Search for the cell housing the specified text and yield its [X, Y] center coordinate. 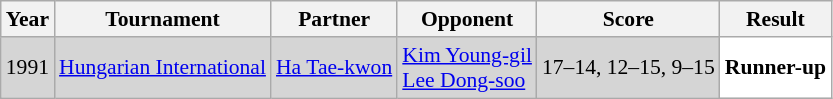
Result [776, 19]
Score [628, 19]
1991 [28, 68]
Kim Young-gil Lee Dong-soo [467, 68]
Ha Tae-kwon [334, 68]
Hungarian International [162, 68]
Partner [334, 19]
17–14, 12–15, 9–15 [628, 68]
Year [28, 19]
Runner-up [776, 68]
Opponent [467, 19]
Tournament [162, 19]
